Scan for the cell matching the given text and deliver its [x, y] coordinate at center. 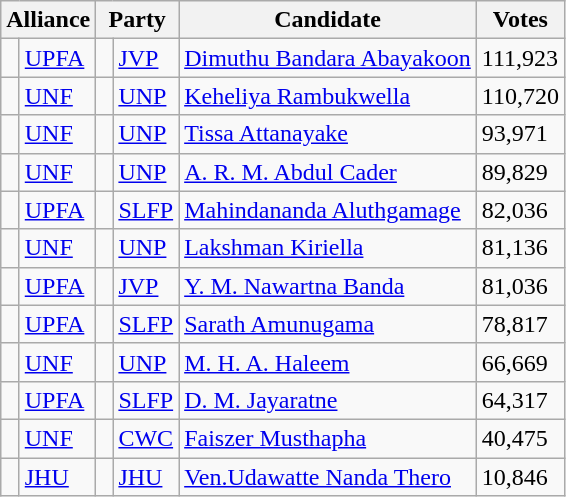
Candidate [328, 20]
93,971 [520, 134]
89,829 [520, 172]
Lakshman Kiriella [328, 248]
82,036 [520, 210]
Mahindananda Aluthgamage [328, 210]
Tissa Attanayake [328, 134]
81,036 [520, 286]
Dimuthu Bandara Abayakoon [328, 58]
81,136 [520, 248]
64,317 [520, 400]
110,720 [520, 96]
Keheliya Rambukwella [328, 96]
CWC [146, 438]
111,923 [520, 58]
66,669 [520, 362]
Votes [520, 20]
Party [138, 20]
Y. M. Nawartna Banda [328, 286]
D. M. Jayaratne [328, 400]
10,846 [520, 477]
A. R. M. Abdul Cader [328, 172]
Alliance [48, 20]
Faiszer Musthapha [328, 438]
40,475 [520, 438]
M. H. A. Haleem [328, 362]
Sarath Amunugama [328, 324]
78,817 [520, 324]
Ven.Udawatte Nanda Thero [328, 477]
